For the text-containing cell, return its midpoint in [x, y] coordinate format. 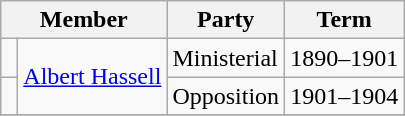
Party [226, 20]
Member [84, 20]
1901–1904 [344, 96]
1890–1901 [344, 58]
Term [344, 20]
Albert Hassell [92, 77]
Opposition [226, 96]
Ministerial [226, 58]
